For the text-containing cell, return its midpoint in (x, y) coordinate format. 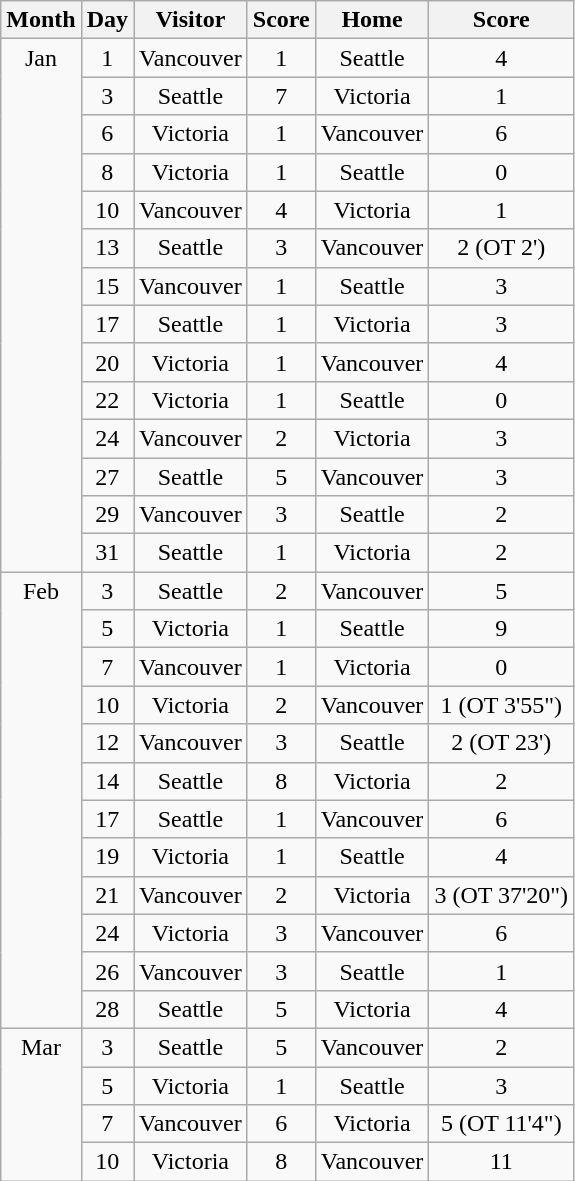
12 (107, 743)
2 (OT 23') (502, 743)
21 (107, 895)
5 (OT 11'4") (502, 1124)
13 (107, 248)
Mar (41, 1104)
Feb (41, 800)
15 (107, 286)
14 (107, 781)
3 (OT 37'20") (502, 895)
Jan (41, 306)
2 (OT 2') (502, 248)
19 (107, 857)
9 (502, 629)
20 (107, 362)
28 (107, 1009)
27 (107, 477)
Month (41, 20)
11 (502, 1162)
Day (107, 20)
1 (OT 3'55") (502, 705)
22 (107, 400)
Home (372, 20)
Visitor (191, 20)
29 (107, 515)
26 (107, 971)
31 (107, 553)
